Return (X, Y) of the center of cell containing provided text 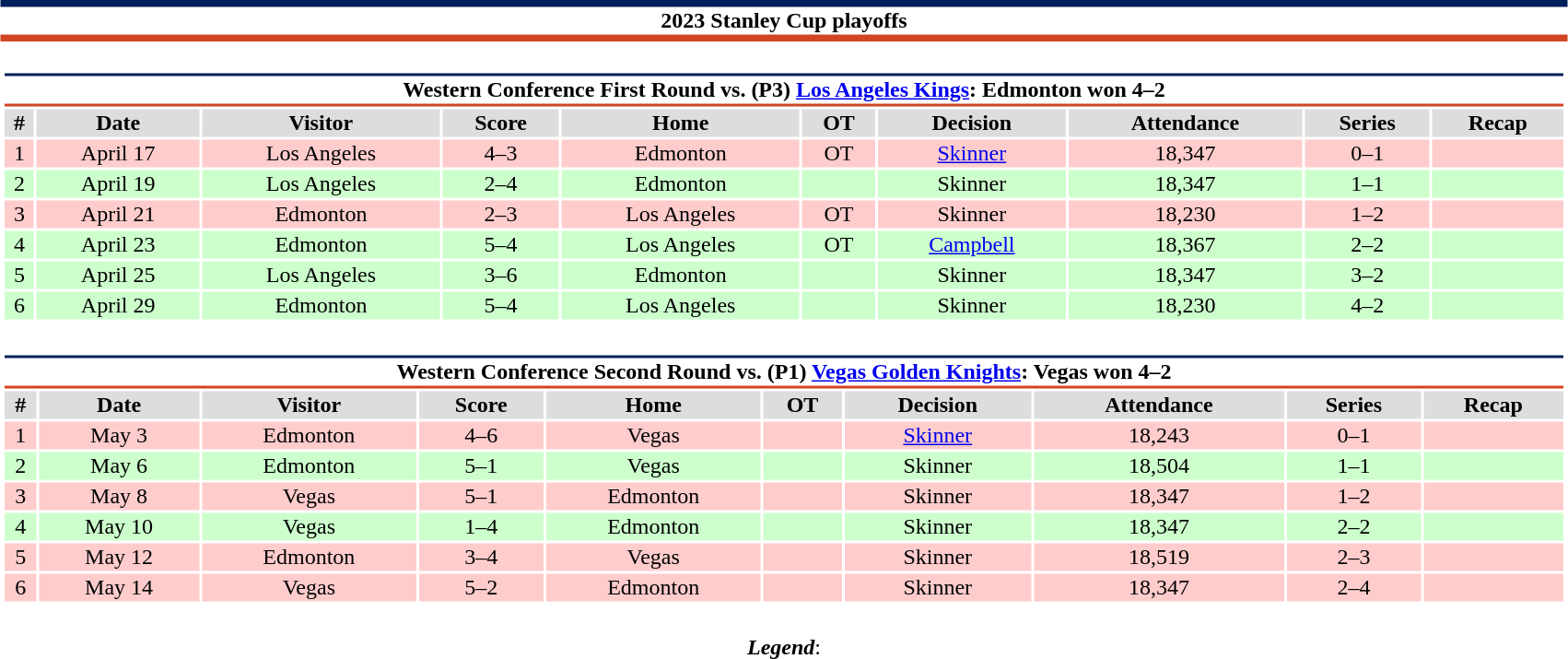
5–2 (481, 587)
3–6 (500, 276)
3–2 (1367, 276)
2023 Stanley Cup playoffs (784, 20)
18,367 (1185, 244)
4–2 (1367, 305)
April 19 (118, 183)
18,519 (1159, 558)
18,243 (1159, 436)
May 3 (119, 436)
3–4 (481, 558)
May 12 (119, 558)
18,504 (1159, 465)
May 10 (119, 526)
April 17 (118, 154)
May 8 (119, 497)
Western Conference Second Round vs. (P1) Vegas Golden Knights: Vegas won 4–2 (783, 372)
4–3 (500, 154)
April 29 (118, 305)
April 25 (118, 276)
May 14 (119, 587)
April 23 (118, 244)
April 21 (118, 215)
Campbell (971, 244)
Western Conference First Round vs. (P3) Los Angeles Kings: Edmonton won 4–2 (783, 90)
4–6 (481, 436)
1–4 (481, 526)
May 6 (119, 465)
